Determine the (x, y) coordinate at the center of the cell enclosing the given text.  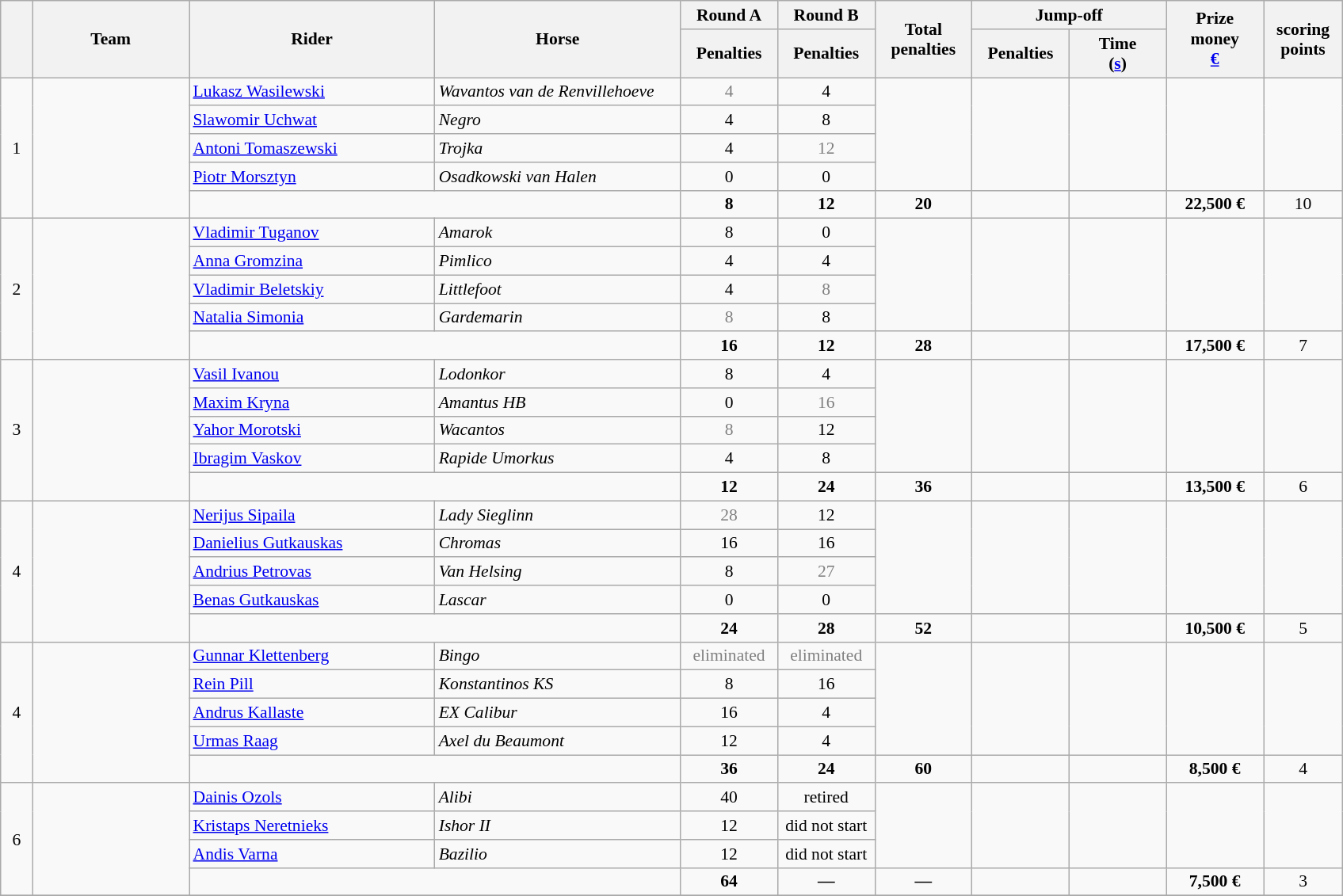
Van Helsing (558, 572)
7,500 € (1215, 882)
Chromas (558, 543)
Lukasz Wasilewski (311, 92)
Ibragim Vaskov (311, 459)
13,500 € (1215, 487)
scoringpoints (1303, 40)
Amarok (558, 233)
Amantus HB (558, 402)
Lascar (558, 600)
Dainis Ozols (311, 798)
Urmas Raag (311, 741)
Rapide Umorkus (558, 459)
Ishor II (558, 825)
Benas Gutkauskas (311, 600)
Maxim Kryna (311, 402)
Round A (729, 15)
Alibi (558, 798)
Jump-off (1070, 15)
Littlefoot (558, 289)
60 (924, 769)
Rein Pill (311, 684)
10 (1303, 204)
Piotr Morsztyn (311, 177)
17,500 € (1215, 346)
Wavantos van de Renvillehoeve (558, 92)
5 (1303, 628)
Vladimir Beletskiy (311, 289)
Prizemoney€ (1215, 40)
Time(s) (1117, 54)
Natalia Simonia (311, 318)
8,500 € (1215, 769)
Yahor Morotski (311, 430)
Anna Gromzina (311, 261)
EX Calibur (558, 713)
retired (826, 798)
Lady Sieglinn (558, 515)
Kristaps Neretnieks (311, 825)
Osadkowski van Halen (558, 177)
Wacantos (558, 430)
Lodonkor (558, 374)
Gunnar Klettenberg (311, 656)
20 (924, 204)
Vasil Ivanou (311, 374)
Vladimir Tuganov (311, 233)
27 (826, 572)
Rider (311, 40)
Konstantinos KS (558, 684)
Negro (558, 120)
Nerijus Sipaila (311, 515)
Horse (558, 40)
Danielius Gutkauskas (311, 543)
Andrius Petrovas (311, 572)
Andis Varna (311, 854)
64 (729, 882)
7 (1303, 346)
Antoni Tomaszewski (311, 148)
1 (17, 148)
Bingo (558, 656)
40 (729, 798)
22,500 € (1215, 204)
Total penalties (924, 40)
2 (17, 289)
Bazilio (558, 854)
Slawomir Uchwat (311, 120)
Pimlico (558, 261)
Gardemarin (558, 318)
10,500 € (1215, 628)
Trojka (558, 148)
Team (111, 40)
Round B (826, 15)
Andrus Kallaste (311, 713)
52 (924, 628)
Axel du Beaumont (558, 741)
